Return the [X, Y] coordinate for the center point of the cell that contains the specified text.  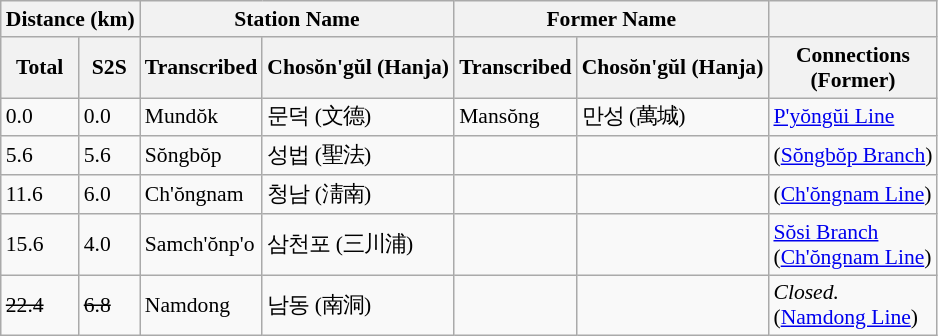
Samch'ŏnp'o [201, 244]
청남 (淸南) [358, 194]
Connections(Former) [852, 68]
Mansŏng [515, 118]
11.6 [40, 194]
문덕 (文德) [358, 118]
(Ch'ŏngnam Line) [852, 194]
Ch'ŏngnam [201, 194]
만성 (萬城) [673, 118]
Total [40, 68]
Namdong [201, 306]
Sŏngbŏp [201, 156]
남동 (南洞) [358, 306]
6.8 [110, 306]
Station Name [297, 19]
6.0 [110, 194]
P'yŏngŭi Line [852, 118]
4.0 [110, 244]
삼천포 (三川浦) [358, 244]
Distance (km) [70, 19]
Mundŏk [201, 118]
15.6 [40, 244]
Sŏsi Branch(Ch'ŏngnam Line) [852, 244]
Closed.(Namdong Line) [852, 306]
Former Name [611, 19]
S2S [110, 68]
성법 (聖法) [358, 156]
(Sŏngbŏp Branch) [852, 156]
22.4 [40, 306]
